Locate the cell with the specified text and output its (x, y) center coordinate. 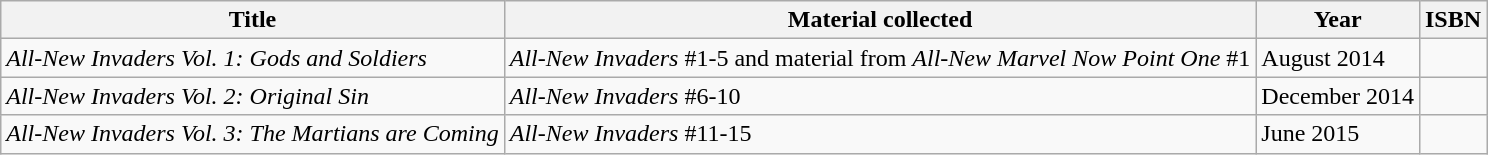
All-New Invaders Vol. 3: The Martians are Coming (252, 134)
Title (252, 20)
All-New Invaders Vol. 2: Original Sin (252, 96)
All-New Invaders #11-15 (880, 134)
All-New Invaders #6-10 (880, 96)
Material collected (880, 20)
All-New Invaders #1-5 and material from All-New Marvel Now Point One #1 (880, 58)
ISBN (1452, 20)
Year (1338, 20)
August 2014 (1338, 58)
June 2015 (1338, 134)
December 2014 (1338, 96)
All-New Invaders Vol. 1: Gods and Soldiers (252, 58)
